Extract the [X, Y] coordinate from the center of the cell holding the provided text.  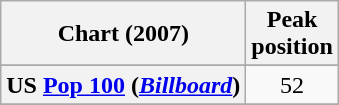
Peakposition [292, 34]
US Pop 100 (Billboard) [124, 85]
52 [292, 85]
Chart (2007) [124, 34]
